For the text-containing cell, return its midpoint in (X, Y) coordinate format. 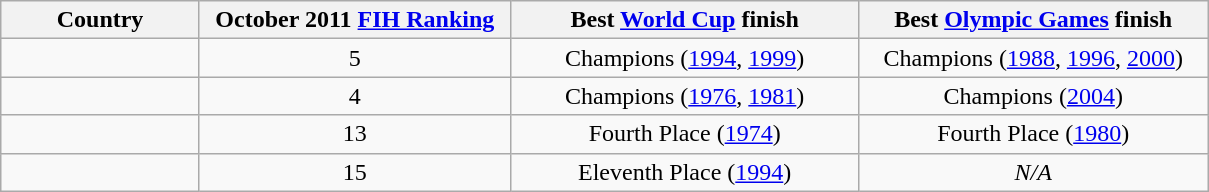
Champions (2004) (1034, 96)
Best World Cup finish (684, 20)
Fourth Place (1974) (684, 134)
Country (100, 20)
13 (354, 134)
October 2011 FIH Ranking (354, 20)
Champions (1994, 1999) (684, 58)
Eleventh Place (1994) (684, 172)
Fourth Place (1980) (1034, 134)
Best Olympic Games finish (1034, 20)
Champions (1976, 1981) (684, 96)
N/A (1034, 172)
4 (354, 96)
Champions (1988, 1996, 2000) (1034, 58)
5 (354, 58)
15 (354, 172)
